Capture the cell that displays the provided text and extract its (x, y) central coordinate. 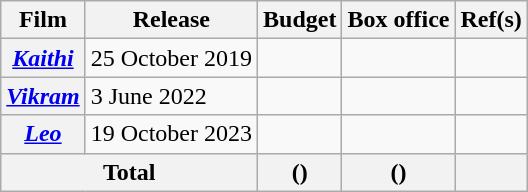
25 October 2019 (171, 58)
3 June 2022 (171, 96)
19 October 2023 (171, 134)
Budget (300, 20)
Vikram (43, 96)
Ref(s) (491, 20)
Leo (43, 134)
Box office (398, 20)
Release (171, 20)
Total (130, 172)
Kaithi (43, 58)
Film (43, 20)
